Pinpoint the cell where the given text exists, returning its [X, Y] midpoint coordinate. 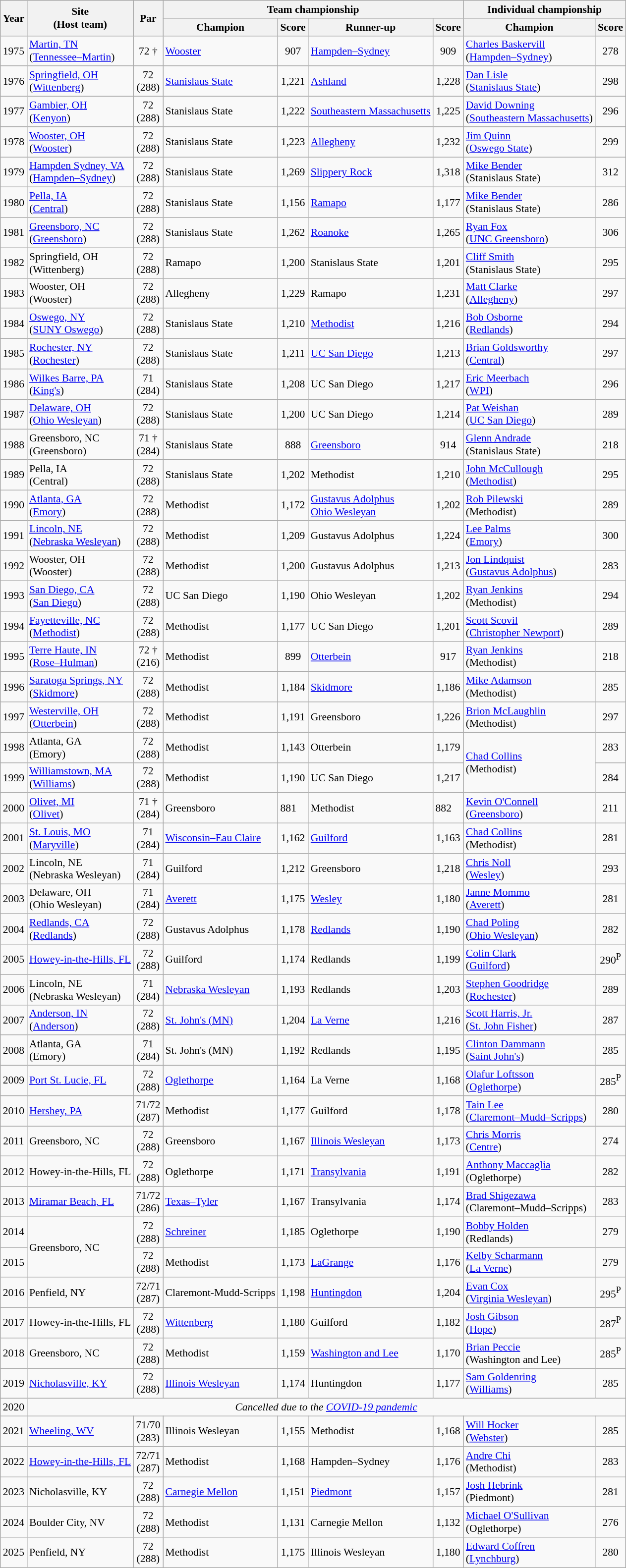
Site(Host team) [80, 18]
2011 [14, 1141]
1994 [14, 626]
2012 [14, 1171]
Kelby Scharmann(La Verne) [529, 1262]
Bobby Holden(Redlands) [529, 1232]
St. Louis, MO(Maryville) [80, 838]
Boulder City, NV [80, 1522]
Texas–Tyler [221, 1202]
Hampden Sydney, VA(Hampden–Sydney) [80, 172]
2019 [14, 1383]
1,199 [448, 959]
1,195 [448, 1050]
914 [448, 445]
Rob Pilewski(Methodist) [529, 505]
1989 [14, 475]
Ohio Wesleyan [371, 596]
Westerville, OH(Otterbein) [80, 717]
1991 [14, 535]
Jon Lindquist(Gustavus Adolphus) [529, 566]
1,171 [292, 1171]
2000 [14, 809]
2004 [14, 929]
Runner-up [371, 27]
Miramar Beach, FL [80, 1202]
Southeastern Massachusetts [371, 112]
1,184 [292, 687]
1,203 [448, 990]
1996 [14, 687]
298 [611, 81]
907 [292, 51]
Brian Peccie(Washington and Lee) [529, 1353]
2024 [14, 1522]
Olafur Loftsson(Oglethorpe) [529, 1081]
Fayetteville, NC(Methodist) [80, 626]
Brion McLaughlin(Methodist) [529, 717]
Jim Quinn(Oswego State) [529, 142]
300 [611, 535]
71/72(286) [148, 1202]
Dan Lisle(Stanislaus State) [529, 81]
Anthony Maccaglia(Oglethorpe) [529, 1171]
2022 [14, 1461]
Rochester, NY(Rochester) [80, 354]
1,172 [292, 505]
1,224 [448, 535]
Wheeling, WV [80, 1432]
1,162 [292, 838]
278 [611, 51]
274 [611, 1141]
Scott Harris, Jr.(St. John Fisher) [529, 1020]
882 [448, 809]
1,155 [292, 1432]
1981 [14, 233]
2015 [14, 1262]
72 †(216) [148, 657]
1,185 [292, 1232]
71/70(283) [148, 1432]
1,143 [292, 747]
1999 [14, 778]
Wilkes Barre, PA(King's) [80, 384]
1,209 [292, 535]
1978 [14, 142]
Gambier, OH(Kenyon) [80, 112]
1990 [14, 505]
Eric Meerbach(WPI) [529, 384]
72 † [148, 51]
2005 [14, 959]
Wesley [371, 899]
2002 [14, 869]
2018 [14, 1353]
1,232 [448, 142]
Ryan Fox(UNC Greensboro) [529, 233]
Will Hocker(Webster) [529, 1432]
295P [611, 1293]
1979 [14, 172]
293 [611, 869]
1,214 [448, 414]
1,164 [292, 1081]
1,269 [292, 172]
1988 [14, 445]
1983 [14, 293]
287P [611, 1323]
287 [611, 1020]
917 [448, 657]
1993 [14, 596]
Janne Mommo(Averett) [529, 899]
Mike Adamson(Methodist) [529, 687]
1,163 [448, 838]
2010 [14, 1111]
Evan Cox(Virginia Wesleyan) [529, 1293]
1986 [14, 384]
1,132 [448, 1522]
276 [611, 1522]
2006 [14, 990]
1984 [14, 324]
Gustavus AdolphusOhio Wesleyan [371, 505]
Washington and Lee [371, 1353]
1,192 [292, 1050]
1,212 [292, 869]
1985 [14, 354]
1,228 [448, 81]
1975 [14, 51]
211 [611, 809]
Ashland [371, 81]
Brad Shigezawa(Claremont–Mudd–Scripps) [529, 1202]
Kevin O'Connell(Greensboro) [529, 809]
Brian Goldsworthy(Central) [529, 354]
306 [611, 233]
Williamstown, MA(Williams) [80, 778]
1,179 [448, 747]
1,211 [292, 354]
Scott Scovil(Christopher Newport) [529, 626]
1,159 [292, 1353]
2001 [14, 838]
David Downing(Southeastern Massachusetts) [529, 112]
Anderson, IN(Anderson) [80, 1020]
284 [611, 778]
Team championship [313, 9]
Chad Poling(Ohio Wesleyan) [529, 929]
2007 [14, 1020]
Wisconsin–Eau Claire [221, 838]
Skidmore [371, 687]
Bob Osborne(Redlands) [529, 324]
Saratoga Springs, NY(Skidmore) [80, 687]
1982 [14, 263]
Tain Lee(Claremont–Mudd–Scripps) [529, 1111]
Pat Weishan(UC San Diego) [529, 414]
290P [611, 959]
1,226 [448, 717]
1,156 [292, 202]
Andre Chi(Methodist) [529, 1461]
Martin, TN(Tennessee–Martin) [80, 51]
1,208 [292, 384]
San Diego, CA(San Diego) [80, 596]
1,218 [448, 869]
2017 [14, 1323]
2014 [14, 1232]
Matt Clarke(Allegheny) [529, 293]
881 [292, 809]
1,223 [292, 142]
1,157 [448, 1492]
2008 [14, 1050]
1980 [14, 202]
Charles Baskervill(Hampden–Sydney) [529, 51]
Par [148, 18]
1,231 [448, 293]
Averett [221, 899]
Oswego, NY(SUNY Oswego) [80, 324]
2025 [14, 1553]
1,151 [292, 1492]
Piedmont [371, 1492]
Michael O'Sullivan(Oglethorpe) [529, 1522]
Josh Hebrink(Piedmont) [529, 1492]
1,222 [292, 112]
1,229 [292, 293]
Clinton Dammann(Saint John's) [529, 1050]
71/72(287) [148, 1111]
Lee Palms(Emory) [529, 535]
2003 [14, 899]
Roanoke [371, 233]
1,262 [292, 233]
1977 [14, 112]
1998 [14, 747]
2021 [14, 1432]
Cancelled due to the COVID-19 pandemic [326, 1407]
1,265 [448, 233]
Josh Gibson(Hope) [529, 1323]
899 [292, 657]
Nebraska Wesleyan [221, 990]
Redlands, CA(Redlands) [80, 929]
2009 [14, 1081]
Terre Haute, IN(Rose–Hulman) [80, 657]
Edward Coffren(Lynchburg) [529, 1553]
1,225 [448, 112]
Colin Clark(Guilford) [529, 959]
Olivet, MI(Olivet) [80, 809]
1992 [14, 566]
1997 [14, 717]
286 [611, 202]
Schreiner [221, 1232]
Chris Noll(Wesley) [529, 869]
Wooster [221, 51]
2013 [14, 1202]
Stephen Goodridge(Rochester) [529, 990]
Cliff Smith(Stanislaus State) [529, 263]
LaGrange [371, 1262]
888 [292, 445]
1987 [14, 414]
2016 [14, 1293]
Hershey, PA [80, 1111]
Individual championship [544, 9]
John McCullough(Methodist) [529, 475]
1,170 [448, 1353]
Year [14, 18]
Wittenberg [221, 1323]
Chris Morris(Centre) [529, 1141]
Slippery Rock [371, 172]
312 [611, 172]
1,186 [448, 687]
Port St. Lucie, FL [80, 1081]
1,318 [448, 172]
2023 [14, 1492]
1,131 [292, 1522]
1,221 [292, 81]
Claremont-Mudd-Scripps [221, 1293]
299 [611, 142]
Glenn Andrade(Stanislaus State) [529, 445]
909 [448, 51]
1995 [14, 657]
1,182 [448, 1323]
1,193 [292, 990]
1976 [14, 81]
1,198 [292, 1293]
2020 [14, 1407]
Sam Goldenring(Williams) [529, 1383]
